Output the [X, Y] coordinate of the center of the cell containing the given text.  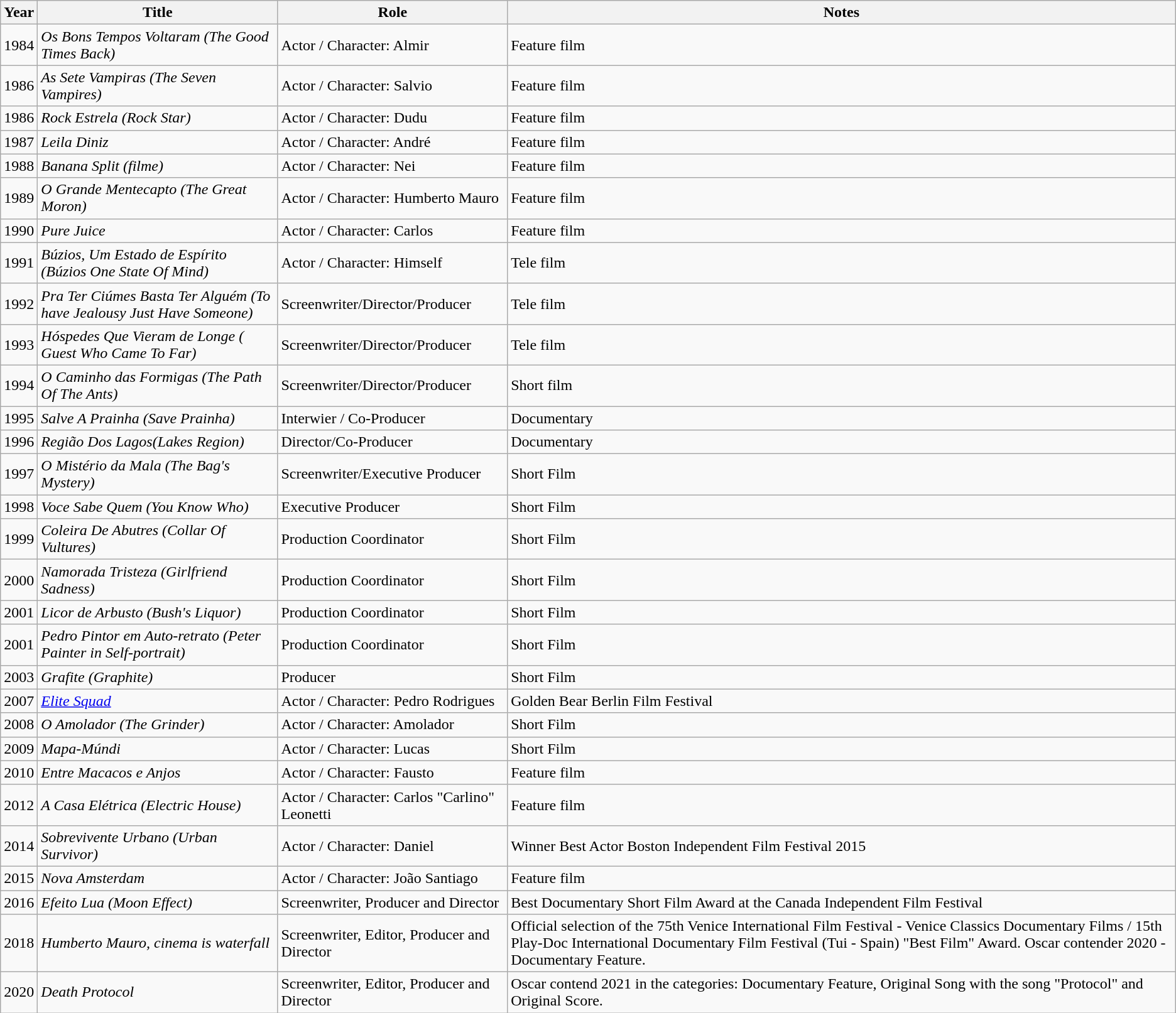
2016 [19, 902]
A Casa Elétrica (Electric House) [158, 805]
Actor / Character: Salvio [393, 85]
O Grande Mentecapto (The Great Moron) [158, 198]
2014 [19, 845]
2020 [19, 992]
Interwier / Co-Producer [393, 418]
Actor / Character: Carlos [393, 230]
Actor / Character: Carlos "Carlino" Leonetti [393, 805]
O Amolador (The Grinder) [158, 725]
1998 [19, 507]
Winner Best Actor Boston Independent Film Festival 2015 [842, 845]
Actor / Character: Pedro Rodrigues [393, 701]
Rock Estrela (Rock Star) [158, 118]
1992 [19, 304]
Best Documentary Short Film Award at the Canada Independent Film Festival [842, 902]
Grafite (Graphite) [158, 677]
Efeito Lua (Moon Effect) [158, 902]
1993 [19, 344]
Actor / Character: Nei [393, 166]
Screenwriter, Producer and Director [393, 902]
Oscar contend 2021 in the categories: Documentary Feature, Original Song with the song "Protocol" and Original Score. [842, 992]
Actor / Character: André [393, 142]
1996 [19, 442]
Actor / Character: Amolador [393, 725]
Licor de Arbusto (Bush's Liquor) [158, 612]
Actor / Character: Daniel [393, 845]
Nova Amsterdam [158, 878]
Entre Macacos e Anjos [158, 772]
Screenwriter/Executive Producer [393, 475]
Os Bons Tempos Voltaram (The Good Times Back) [158, 45]
As Sete Vampiras (The Seven Vampires) [158, 85]
1989 [19, 198]
Year [19, 13]
Notes [842, 13]
Producer [393, 677]
Região Dos Lagos(Lakes Region) [158, 442]
Coleira De Abutres (Collar Of Vultures) [158, 539]
Short film [842, 386]
1999 [19, 539]
Actor / Character: Lucas [393, 749]
O Caminho das Formigas (The Path Of The Ants) [158, 386]
2009 [19, 749]
1984 [19, 45]
Leila Diniz [158, 142]
Sobrevivente Urbano (Urban Survivor) [158, 845]
Golden Bear Berlin Film Festival [842, 701]
1988 [19, 166]
Mapa-Múndi [158, 749]
1995 [19, 418]
Banana Split (filme) [158, 166]
O Mistério da Mala (The Bag's Mystery) [158, 475]
2000 [19, 580]
Pra Ter Ciúmes Basta Ter Alguém (To have Jealousy Just Have Someone) [158, 304]
1991 [19, 263]
2010 [19, 772]
Actor / Character: Dudu [393, 118]
1987 [19, 142]
Actor / Character: Almir [393, 45]
Actor / Character: Himself [393, 263]
Executive Producer [393, 507]
2003 [19, 677]
Director/Co-Producer [393, 442]
Salve A Prainha (Save Prainha) [158, 418]
1990 [19, 230]
Role [393, 13]
2007 [19, 701]
Hóspedes Que Vieram de Longe ( Guest Who Came To Far) [158, 344]
Voce Sabe Quem (You Know Who) [158, 507]
Actor / Character: João Santiago [393, 878]
Namorada Tristeza (Girlfriend Sadness) [158, 580]
2015 [19, 878]
2018 [19, 943]
Actor / Character: Fausto [393, 772]
2008 [19, 725]
Elite Squad [158, 701]
Actor / Character: Humberto Mauro [393, 198]
1994 [19, 386]
1997 [19, 475]
2012 [19, 805]
Humberto Mauro, cinema is waterfall [158, 943]
Búzios, Um Estado de Espírito (Búzios One State Of Mind) [158, 263]
Pedro Pintor em Auto-retrato (Peter Painter in Self-portrait) [158, 644]
Pure Juice [158, 230]
Title [158, 13]
Death Protocol [158, 992]
